Detect which cell encompasses the target text, then output its (X, Y) center coordinate. 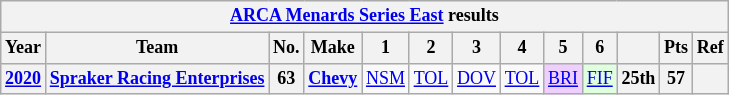
Make (333, 48)
Team (156, 48)
No. (286, 48)
Chevy (333, 78)
25th (638, 78)
Pts (676, 48)
Ref (710, 48)
1 (386, 48)
2 (430, 48)
ARCA Menards Series East results (364, 16)
6 (600, 48)
3 (477, 48)
FIF (600, 78)
5 (564, 48)
BRI (564, 78)
Year (24, 48)
4 (522, 48)
Spraker Racing Enterprises (156, 78)
NSM (386, 78)
DOV (477, 78)
63 (286, 78)
57 (676, 78)
2020 (24, 78)
